Provide the (X, Y) coordinate of the cell's center where the given text is located.  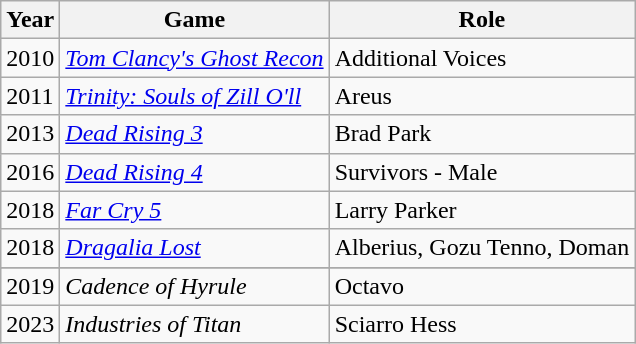
Octavo (482, 286)
Game (194, 20)
Tom Clancy's Ghost Recon (194, 58)
2013 (30, 134)
2016 (30, 172)
Role (482, 20)
Additional Voices (482, 58)
Areus (482, 96)
2010 (30, 58)
Survivors - Male (482, 172)
Industries of Titan (194, 324)
Cadence of Hyrule (194, 286)
Trinity: Souls of Zill O'll (194, 96)
Alberius, Gozu Tenno, Doman (482, 248)
Year (30, 20)
Dead Rising 4 (194, 172)
Dragalia Lost (194, 248)
Dead Rising 3 (194, 134)
2023 (30, 324)
Brad Park (482, 134)
2019 (30, 286)
Sciarro Hess (482, 324)
Larry Parker (482, 210)
2011 (30, 96)
Far Cry 5 (194, 210)
